Search for the cell housing the specified text and yield its [x, y] center coordinate. 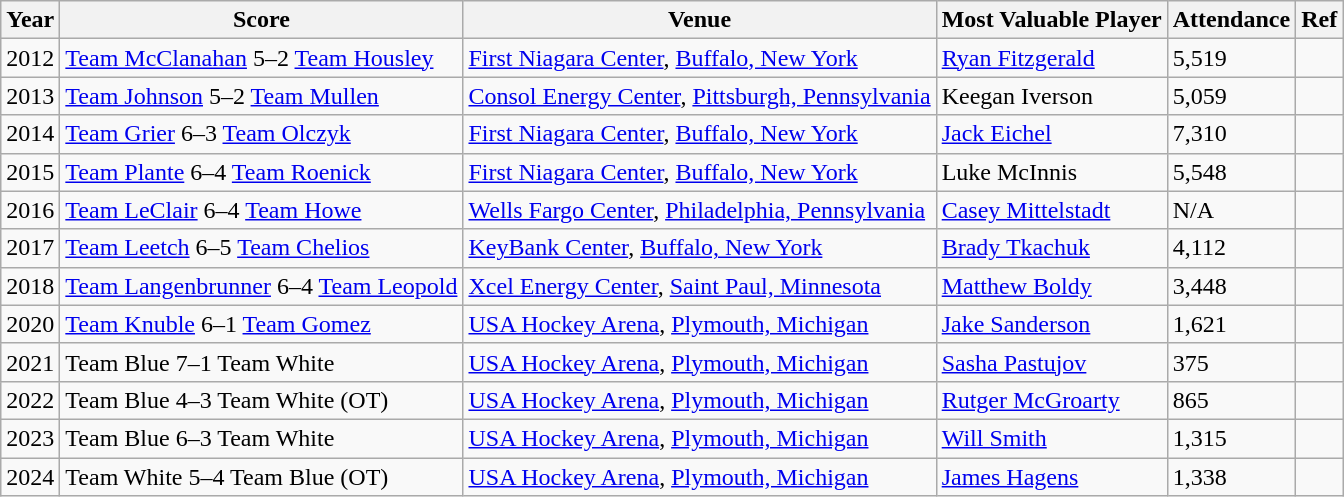
Jake Sanderson [1052, 324]
Team Plante 6–4 Team Roenick [262, 172]
Venue [700, 20]
Team Johnson 5–2 Team Mullen [262, 96]
Score [262, 20]
N/A [1231, 210]
Matthew Boldy [1052, 286]
2016 [30, 210]
2015 [30, 172]
2012 [30, 58]
Xcel Energy Center, Saint Paul, Minnesota [700, 286]
Team White 5–4 Team Blue (OT) [262, 477]
2017 [30, 248]
Team Langenbrunner 6–4 Team Leopold [262, 286]
Sasha Pastujov [1052, 362]
1,338 [1231, 477]
Team Blue 4–3 Team White (OT) [262, 400]
1,315 [1231, 438]
Year [30, 20]
Luke McInnis [1052, 172]
KeyBank Center, Buffalo, New York [700, 248]
Ryan Fitzgerald [1052, 58]
Jack Eichel [1052, 134]
1,621 [1231, 324]
Team Blue 7–1 Team White [262, 362]
Team Knuble 6–1 Team Gomez [262, 324]
7,310 [1231, 134]
Casey Mittelstadt [1052, 210]
2013 [30, 96]
2020 [30, 324]
Attendance [1231, 20]
2023 [30, 438]
Wells Fargo Center, Philadelphia, Pennsylvania [700, 210]
3,448 [1231, 286]
Team Blue 6–3 Team White [262, 438]
2014 [30, 134]
2024 [30, 477]
4,112 [1231, 248]
Keegan Iverson [1052, 96]
5,059 [1231, 96]
865 [1231, 400]
375 [1231, 362]
Most Valuable Player [1052, 20]
Team McClanahan 5–2 Team Housley [262, 58]
Brady Tkachuk [1052, 248]
Rutger McGroarty [1052, 400]
2018 [30, 286]
2021 [30, 362]
2022 [30, 400]
5,548 [1231, 172]
Team LeClair 6–4 Team Howe [262, 210]
Team Leetch 6–5 Team Chelios [262, 248]
James Hagens [1052, 477]
Team Grier 6–3 Team Olczyk [262, 134]
Ref [1320, 20]
5,519 [1231, 58]
Consol Energy Center, Pittsburgh, Pennsylvania [700, 96]
Will Smith [1052, 438]
